From the cell containing the given text, extract its center point as [X, Y] coordinate. 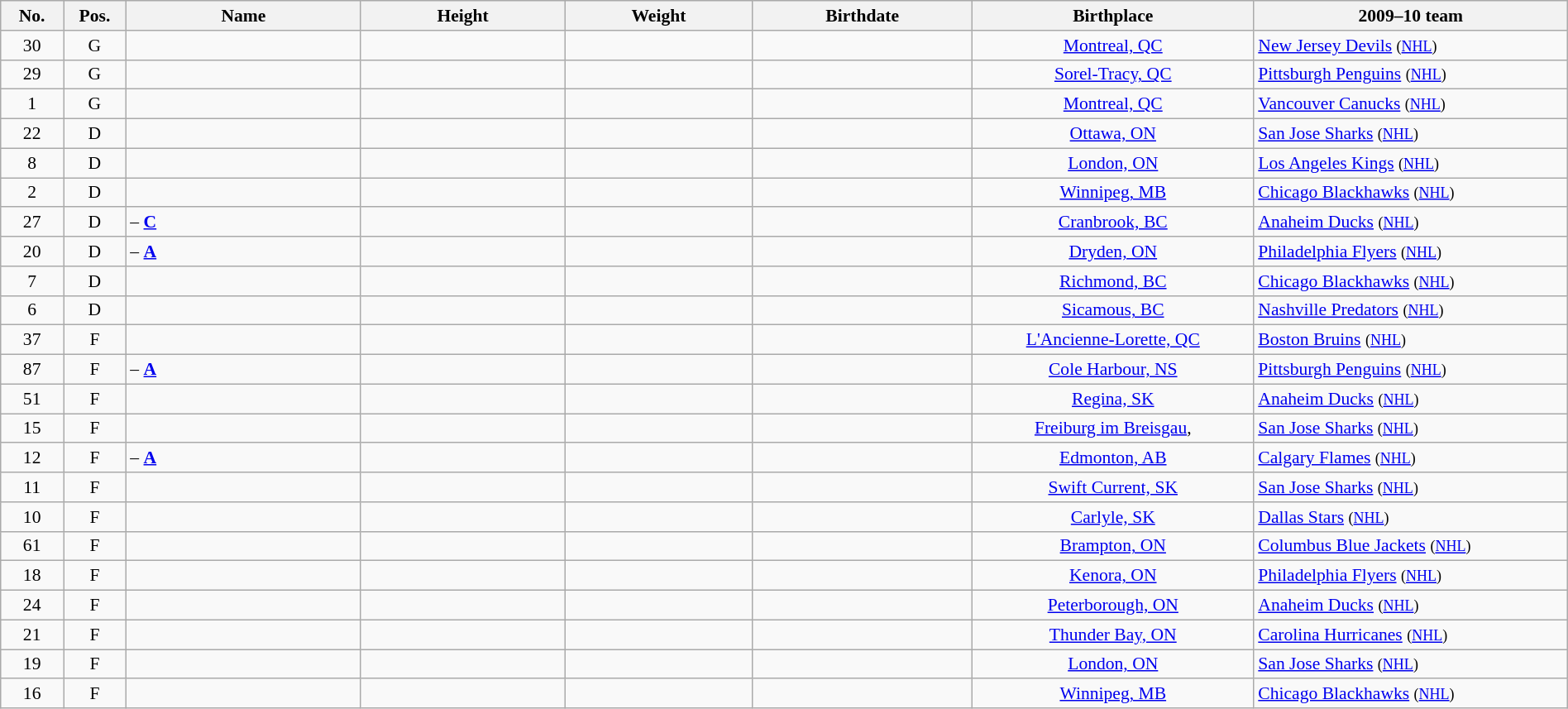
24 [32, 606]
87 [32, 370]
51 [32, 399]
Birthplace [1113, 16]
Brampton, ON [1113, 546]
Vancouver Canucks (NHL) [1411, 104]
11 [32, 487]
19 [32, 664]
Boston Bruins (NHL) [1411, 340]
Sorel-Tracy, QC [1113, 74]
No. [32, 16]
Carlyle, SK [1113, 517]
Sicamous, BC [1113, 310]
Richmond, BC [1113, 281]
61 [32, 546]
Swift Current, SK [1113, 487]
Nashville Predators (NHL) [1411, 310]
Edmonton, AB [1113, 458]
30 [32, 46]
2 [32, 193]
10 [32, 517]
Weight [658, 16]
Dryden, ON [1113, 252]
27 [32, 223]
Birthdate [862, 16]
16 [32, 694]
6 [32, 310]
Dallas Stars (NHL) [1411, 517]
Kenora, ON [1113, 576]
Columbus Blue Jackets (NHL) [1411, 546]
29 [32, 74]
18 [32, 576]
L'Ancienne-Lorette, QC [1113, 340]
12 [32, 458]
Carolina Hurricanes (NHL) [1411, 635]
8 [32, 163]
Thunder Bay, ON [1113, 635]
Height [462, 16]
20 [32, 252]
Cranbrook, BC [1113, 223]
Regina, SK [1113, 399]
1 [32, 104]
New Jersey Devils (NHL) [1411, 46]
15 [32, 429]
7 [32, 281]
22 [32, 134]
Peterborough, ON [1113, 606]
Cole Harbour, NS [1113, 370]
Ottawa, ON [1113, 134]
37 [32, 340]
– C [243, 223]
Los Angeles Kings (NHL) [1411, 163]
Pos. [95, 16]
Calgary Flames (NHL) [1411, 458]
2009–10 team [1411, 16]
21 [32, 635]
Name [243, 16]
Freiburg im Breisgau, [1113, 429]
